Return the (x, y) coordinate for the center point of the cell that contains the specified text.  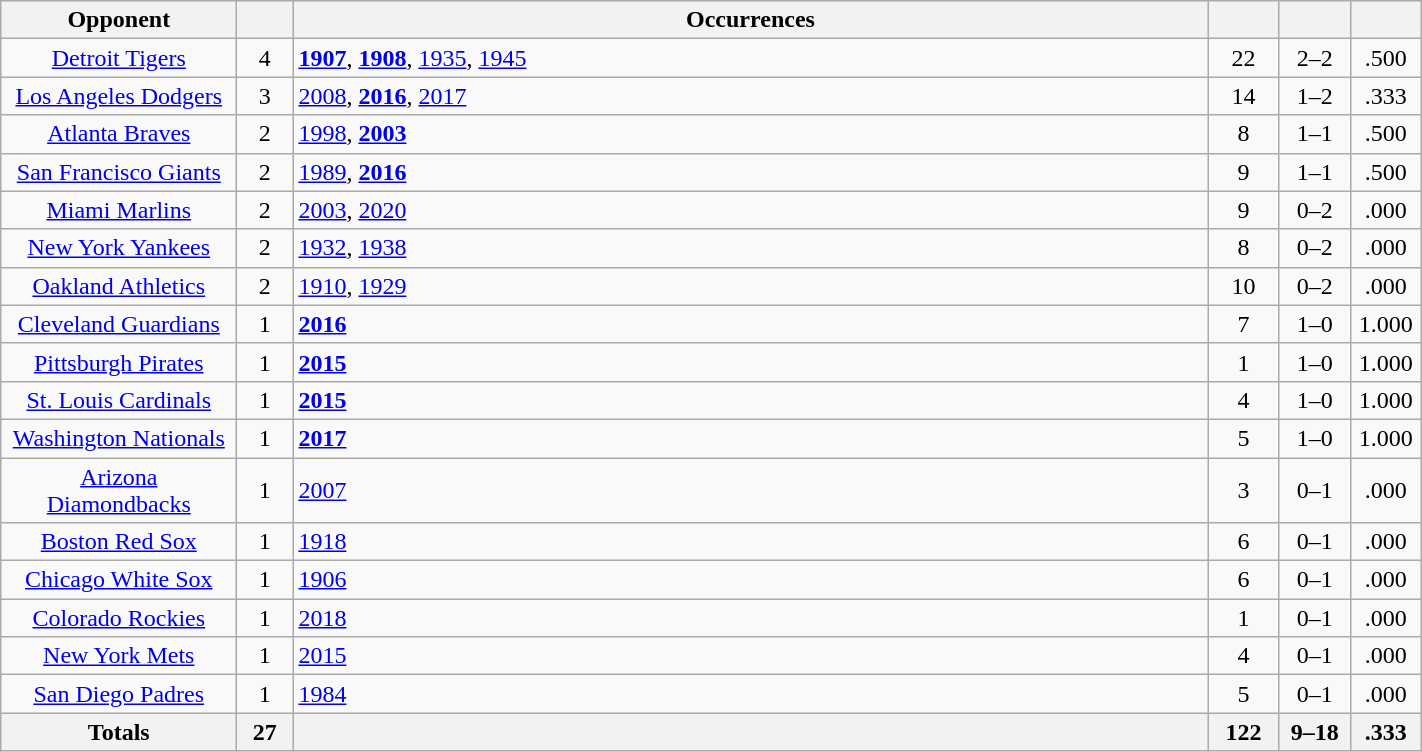
9–18 (1314, 732)
22 (1244, 58)
1907, 1908, 1935, 1945 (750, 58)
27 (265, 732)
Detroit Tigers (119, 58)
1918 (750, 542)
Totals (119, 732)
Boston Red Sox (119, 542)
10 (1244, 286)
2016 (750, 324)
Washington Nationals (119, 438)
2007 (750, 490)
2–2 (1314, 58)
Opponent (119, 20)
14 (1244, 96)
Atlanta Braves (119, 134)
1989, 2016 (750, 172)
New York Yankees (119, 248)
Arizona Diamondbacks (119, 490)
2008, 2016, 2017 (750, 96)
St. Louis Cardinals (119, 400)
2018 (750, 618)
1910, 1929 (750, 286)
Occurrences (750, 20)
San Diego Padres (119, 694)
1–2 (1314, 96)
1906 (750, 580)
1932, 1938 (750, 248)
1998, 2003 (750, 134)
122 (1244, 732)
Oakland Athletics (119, 286)
Miami Marlins (119, 210)
Colorado Rockies (119, 618)
New York Mets (119, 656)
2003, 2020 (750, 210)
Chicago White Sox (119, 580)
1984 (750, 694)
2017 (750, 438)
Cleveland Guardians (119, 324)
7 (1244, 324)
San Francisco Giants (119, 172)
Los Angeles Dodgers (119, 96)
Pittsburgh Pirates (119, 362)
